Detect which cell encompasses the target text, then output its [X, Y] center coordinate. 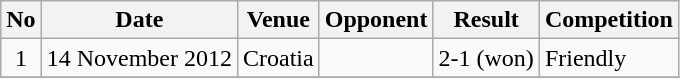
No [21, 20]
Competition [608, 20]
Venue [279, 20]
Result [486, 20]
2-1 (won) [486, 58]
1 [21, 58]
Date [139, 20]
Croatia [279, 58]
14 November 2012 [139, 58]
Friendly [608, 58]
Opponent [376, 20]
